Detect which cell encompasses the target text, then output its [x, y] center coordinate. 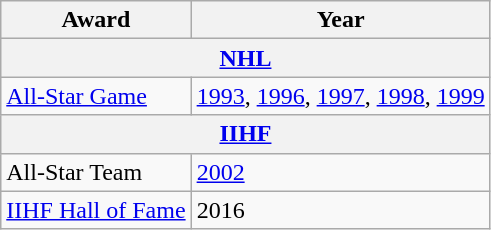
2002 [340, 172]
NHL [246, 58]
All-Star Team [96, 172]
IIHF Hall of Fame [96, 210]
Award [96, 20]
2016 [340, 210]
IIHF [246, 134]
Year [340, 20]
All-Star Game [96, 96]
1993, 1996, 1997, 1998, 1999 [340, 96]
